Output the [X, Y] coordinate of the center of the cell containing the given text.  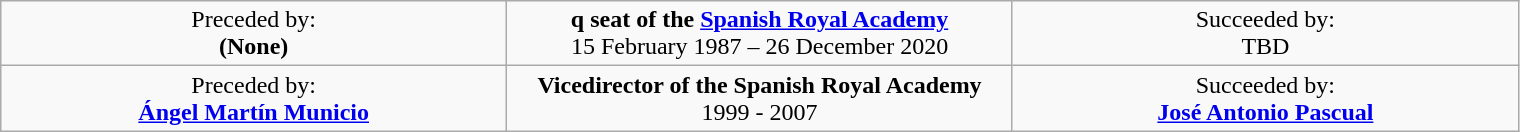
q seat of the Spanish Royal Academy15 February 1987 – 26 December 2020 [760, 34]
Preceded by:Ángel Martín Municio [254, 98]
Succeeded by:José Antonio Pascual [1265, 98]
Vicedirector of the Spanish Royal Academy1999 - 2007 [760, 98]
Succeeded by:TBD [1265, 34]
Preceded by:(None) [254, 34]
